Detect which cell encompasses the target text, then output its (X, Y) center coordinate. 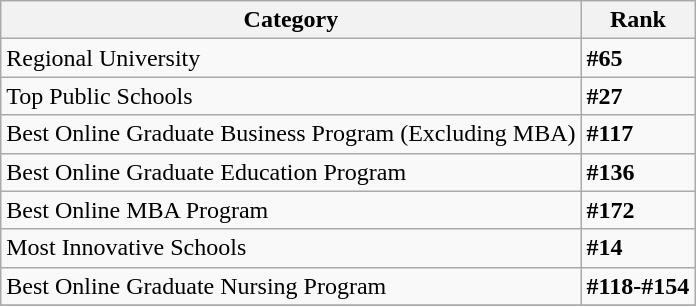
Rank (638, 20)
Best Online Graduate Business Program (Excluding MBA) (291, 134)
Best Online MBA Program (291, 210)
Regional University (291, 58)
#117 (638, 134)
#136 (638, 172)
Best Online Graduate Education Program (291, 172)
#14 (638, 248)
#65 (638, 58)
#172 (638, 210)
Best Online Graduate Nursing Program (291, 286)
#27 (638, 96)
#118-#154 (638, 286)
Category (291, 20)
Top Public Schools (291, 96)
Most Innovative Schools (291, 248)
